Scan for the cell matching the given text and deliver its [X, Y] coordinate at center. 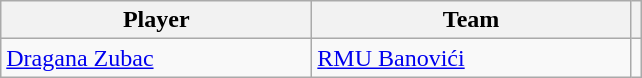
Dragana Zubac [156, 58]
RMU Banovići [472, 58]
Team [472, 20]
Player [156, 20]
